Output the [x, y] coordinate of the center of the cell containing the given text.  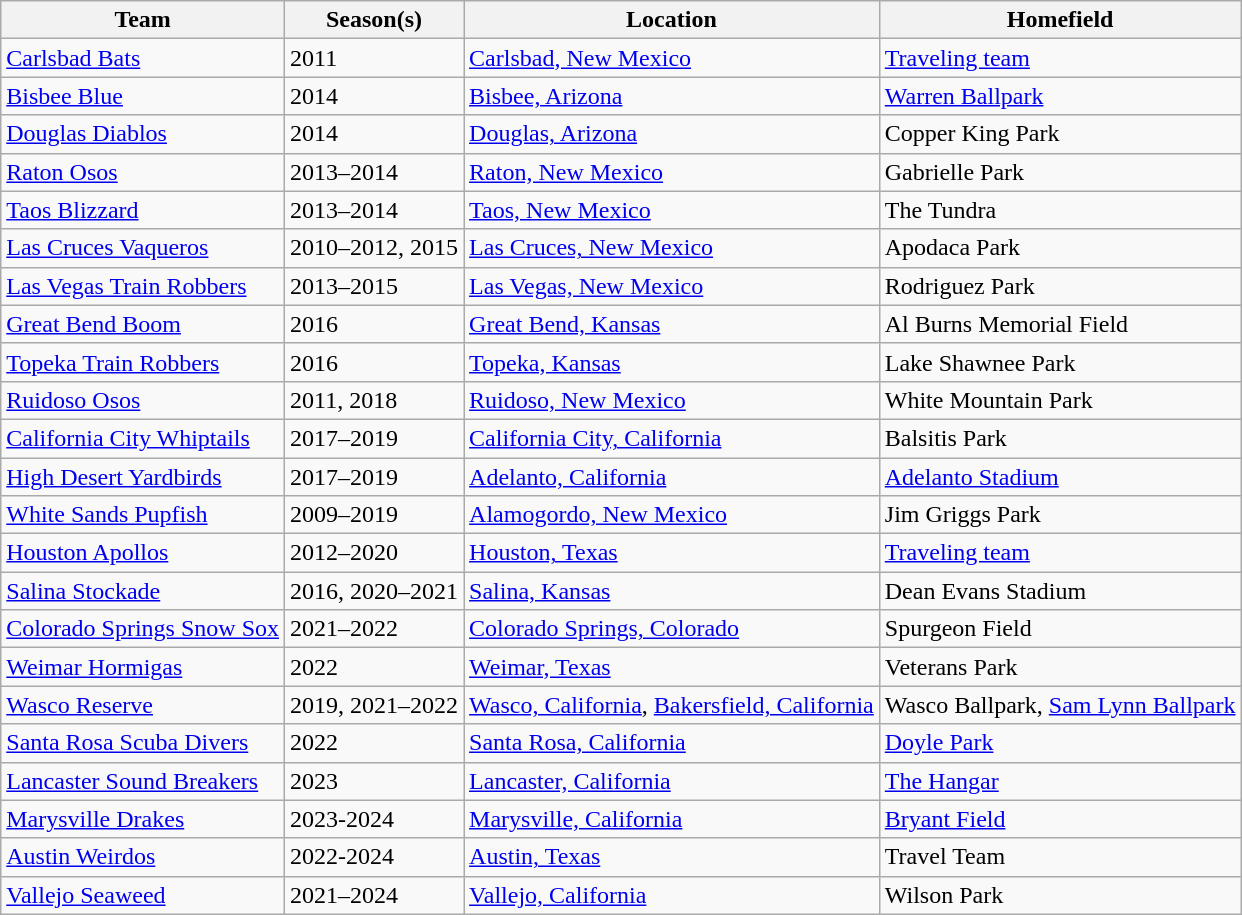
Lake Shawnee Park [1060, 362]
2023-2024 [374, 819]
Wasco Ballpark, Sam Lynn Ballpark [1060, 705]
Taos Blizzard [143, 210]
2010–2012, 2015 [374, 248]
Houston, Texas [672, 553]
Location [672, 20]
Al Burns Memorial Field [1060, 324]
Apodaca Park [1060, 248]
Lancaster Sound Breakers [143, 781]
Doyle Park [1060, 743]
Topeka, Kansas [672, 362]
Salina Stockade [143, 591]
2023 [374, 781]
2012–2020 [374, 553]
Taos, New Mexico [672, 210]
The Tundra [1060, 210]
Spurgeon Field [1060, 629]
Bryant Field [1060, 819]
White Mountain Park [1060, 400]
Adelanto Stadium [1060, 477]
Great Bend, Kansas [672, 324]
Las Cruces Vaqueros [143, 248]
Jim Griggs Park [1060, 515]
California City Whiptails [143, 438]
Gabrielle Park [1060, 172]
Travel Team [1060, 857]
Douglas, Arizona [672, 134]
California City, California [672, 438]
Topeka Train Robbers [143, 362]
Team [143, 20]
Warren Ballpark [1060, 96]
High Desert Yardbirds [143, 477]
Season(s) [374, 20]
Alamogordo, New Mexico [672, 515]
Austin Weirdos [143, 857]
2016, 2020–2021 [374, 591]
Marysville, California [672, 819]
Las Vegas Train Robbers [143, 286]
Vallejo Seaweed [143, 895]
Vallejo, California [672, 895]
2021–2022 [374, 629]
Carlsbad, New Mexico [672, 58]
Rodriguez Park [1060, 286]
Douglas Diablos [143, 134]
2009–2019 [374, 515]
2021–2024 [374, 895]
Bisbee, Arizona [672, 96]
Weimar, Texas [672, 667]
Wasco Reserve [143, 705]
Raton, New Mexico [672, 172]
Raton Osos [143, 172]
Colorado Springs, Colorado [672, 629]
Lancaster, California [672, 781]
White Sands Pupfish [143, 515]
Colorado Springs Snow Sox [143, 629]
Great Bend Boom [143, 324]
Carlsbad Bats [143, 58]
Veterans Park [1060, 667]
The Hangar [1060, 781]
Santa Rosa, California [672, 743]
Ruidoso, New Mexico [672, 400]
Las Vegas, New Mexico [672, 286]
2022-2024 [374, 857]
Copper King Park [1060, 134]
Wasco, California, Bakersfield, California [672, 705]
Wilson Park [1060, 895]
Balsitis Park [1060, 438]
Homefield [1060, 20]
Marysville Drakes [143, 819]
2011, 2018 [374, 400]
2019, 2021–2022 [374, 705]
Ruidoso Osos [143, 400]
Dean Evans Stadium [1060, 591]
Houston Apollos [143, 553]
Bisbee Blue [143, 96]
2011 [374, 58]
Weimar Hormigas [143, 667]
Salina, Kansas [672, 591]
Santa Rosa Scuba Divers [143, 743]
Adelanto, California [672, 477]
Las Cruces, New Mexico [672, 248]
Austin, Texas [672, 857]
2013–2015 [374, 286]
